For the text-containing cell, return its midpoint in (x, y) coordinate format. 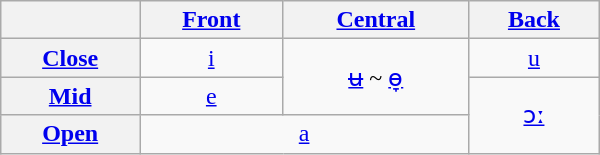
Front (212, 20)
e (212, 96)
ɔː (534, 115)
a (304, 134)
Back (534, 20)
Central (376, 20)
u (534, 58)
ʉ ~ ɵ̞ (376, 77)
Close (70, 58)
Open (70, 134)
i (212, 58)
Mid (70, 96)
